Find where the given text appears and provide that cell's center as (x, y) coordinate. 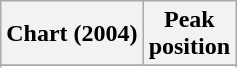
Peakposition (189, 34)
Chart (2004) (72, 34)
